Scan for the cell matching the given text and deliver its (X, Y) coordinate at center. 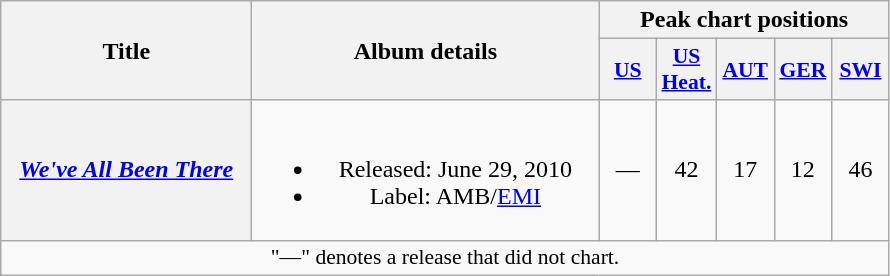
Title (126, 50)
12 (803, 170)
US Heat. (687, 70)
17 (745, 170)
We've All Been There (126, 170)
AUT (745, 70)
US (628, 70)
Album details (426, 50)
GER (803, 70)
Released: June 29, 2010Label: AMB/EMI (426, 170)
42 (687, 170)
46 (861, 170)
Peak chart positions (744, 20)
"—" denotes a release that did not chart. (446, 258)
— (628, 170)
SWI (861, 70)
